Identify which cell holds the provided text, then report its (X, Y) central coordinate. 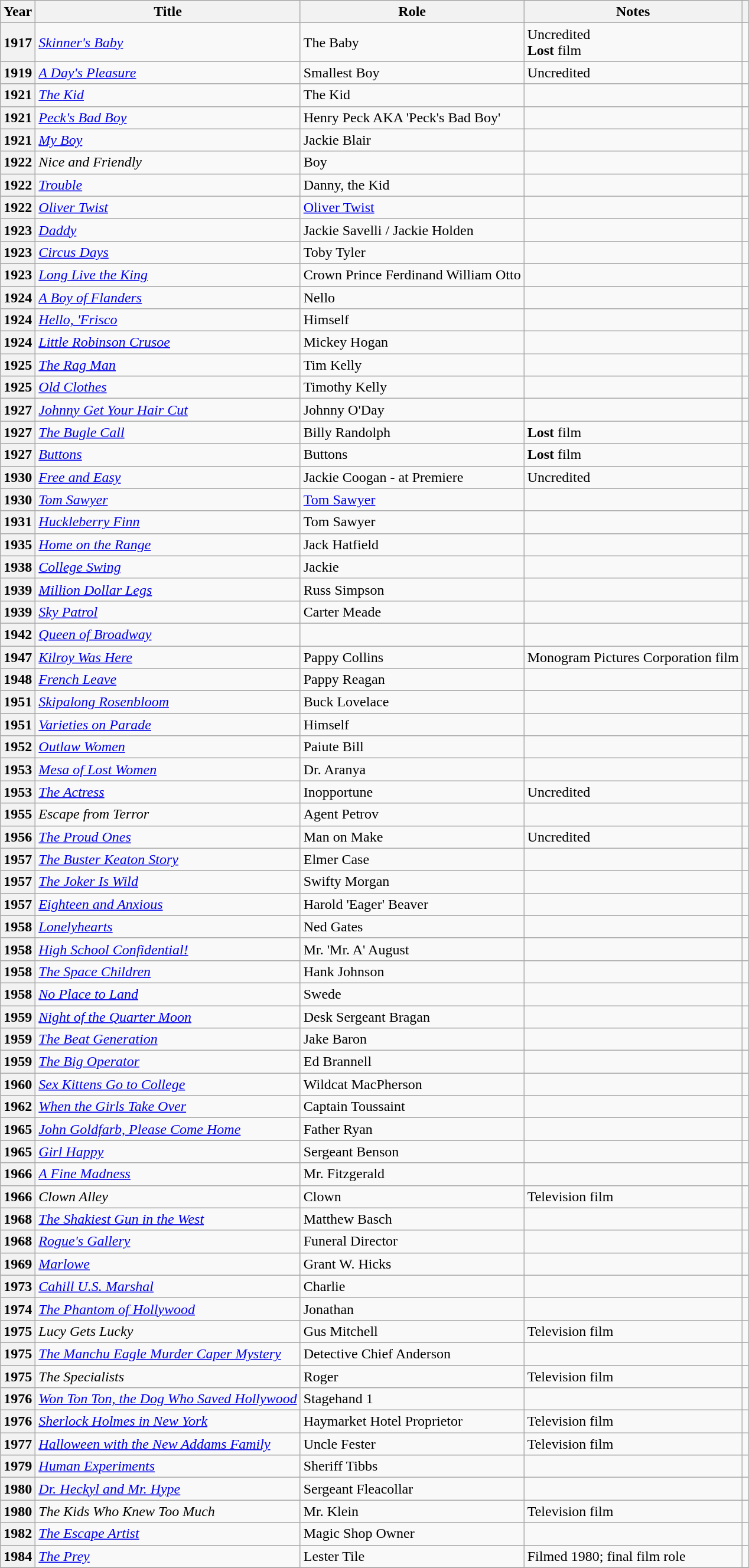
Huckleberry Finn (168, 522)
Elmer Case (412, 859)
Hank Johnson (412, 972)
Stagehand 1 (412, 1399)
Swede (412, 994)
Sergeant Fleacollar (412, 1489)
Daddy (168, 230)
Captain Toussaint (412, 1107)
Jack Hatfield (412, 545)
Uncredited Lost film (633, 43)
Kilroy Was Here (168, 657)
A Boy of Flanders (168, 297)
1982 (18, 1534)
Outlaw Women (168, 747)
The Prey (168, 1556)
Henry Peck AKA 'Peck's Bad Boy' (412, 118)
1979 (18, 1466)
1969 (18, 1264)
Billy Randolph (412, 432)
The Specialists (168, 1377)
Escape from Terror (168, 814)
Sergeant Benson (412, 1152)
Paiute Bill (412, 747)
Marlowe (168, 1264)
Year (18, 12)
Mr. Fitzgerald (412, 1174)
The Escape Artist (168, 1534)
Jackie (412, 567)
Cahill U.S. Marshal (168, 1286)
French Leave (168, 680)
Wildcat MacPherson (412, 1084)
The Beat Generation (168, 1039)
Skipalong Rosenbloom (168, 702)
Lonelyhearts (168, 927)
Roger (412, 1377)
The Big Operator (168, 1062)
Halloween with the New Addams Family (168, 1444)
Jackie Savelli / Jackie Holden (412, 230)
Grant W. Hicks (412, 1264)
1931 (18, 522)
1952 (18, 747)
Uncle Fester (412, 1444)
Dr. Aranya (412, 770)
Jackie Coogan - at Premiere (412, 477)
Russ Simpson (412, 589)
Sex Kittens Go to College (168, 1084)
Crown Prince Ferdinand William Otto (412, 275)
The Phantom of Hollywood (168, 1309)
1984 (18, 1556)
Lucy Gets Lucky (168, 1331)
Clown (412, 1197)
Johnny Get Your Hair Cut (168, 410)
Mr. Klein (412, 1511)
The Joker Is Wild (168, 882)
Mickey Hogan (412, 343)
Matthew Basch (412, 1219)
Varieties on Parade (168, 725)
Mr. 'Mr. A' August (412, 949)
Sky Patrol (168, 612)
Circus Days (168, 252)
No Place to Land (168, 994)
Notes (633, 12)
Man on Make (412, 837)
Detective Chief Anderson (412, 1354)
The Space Children (168, 972)
Agent Petrov (412, 814)
Old Clothes (168, 387)
Harold 'Eager' Beaver (412, 904)
A Day's Pleasure (168, 73)
Timothy Kelly (412, 387)
Danny, the Kid (412, 185)
Tim Kelly (412, 365)
Rogue's Gallery (168, 1241)
1942 (18, 634)
1956 (18, 837)
The Bugle Call (168, 432)
My Boy (168, 140)
Magic Shop Owner (412, 1534)
Filmed 1980; final film role (633, 1556)
When the Girls Take Over (168, 1107)
Toby Tyler (412, 252)
1962 (18, 1107)
Sherlock Holmes in New York (168, 1422)
Jonathan (412, 1309)
Skinner's Baby (168, 43)
The Proud Ones (168, 837)
Haymarket Hotel Proprietor (412, 1422)
Human Experiments (168, 1466)
The Baby (412, 43)
Monogram Pictures Corporation film (633, 657)
Queen of Broadway (168, 634)
Free and Easy (168, 477)
1938 (18, 567)
Jackie Blair (412, 140)
Inopportune (412, 792)
1919 (18, 73)
1973 (18, 1286)
Hello, 'Frisco (168, 320)
Funeral Director (412, 1241)
Dr. Heckyl and Mr. Hype (168, 1489)
Lester Tile (412, 1556)
Ned Gates (412, 927)
Won Ton Ton, the Dog Who Saved Hollywood (168, 1399)
The Kids Who Knew Too Much (168, 1511)
Girl Happy (168, 1152)
Pappy Collins (412, 657)
Home on the Range (168, 545)
Role (412, 12)
Night of the Quarter Moon (168, 1016)
Ed Brannell (412, 1062)
Desk Sergeant Bragan (412, 1016)
Carter Meade (412, 612)
Long Live the King (168, 275)
Eighteen and Anxious (168, 904)
1948 (18, 680)
The Actress (168, 792)
Jake Baron (412, 1039)
1960 (18, 1084)
Swifty Morgan (412, 882)
The Rag Man (168, 365)
Sheriff Tibbs (412, 1466)
1935 (18, 545)
Title (168, 12)
1977 (18, 1444)
Father Ryan (412, 1129)
Clown Alley (168, 1197)
Boy (412, 162)
1974 (18, 1309)
1955 (18, 814)
A Fine Madness (168, 1174)
Peck's Bad Boy (168, 118)
Million Dollar Legs (168, 589)
The Shakiest Gun in the West (168, 1219)
High School Confidential! (168, 949)
Trouble (168, 185)
The Manchu Eagle Murder Caper Mystery (168, 1354)
Nice and Friendly (168, 162)
1917 (18, 43)
Johnny O'Day (412, 410)
Buck Lovelace (412, 702)
Little Robinson Crusoe (168, 343)
The Buster Keaton Story (168, 859)
1947 (18, 657)
College Swing (168, 567)
Gus Mitchell (412, 1331)
Pappy Reagan (412, 680)
Mesa of Lost Women (168, 770)
Smallest Boy (412, 73)
Charlie (412, 1286)
John Goldfarb, Please Come Home (168, 1129)
Nello (412, 297)
